Provide the (x, y) coordinate of the cell's center where the given text is located.  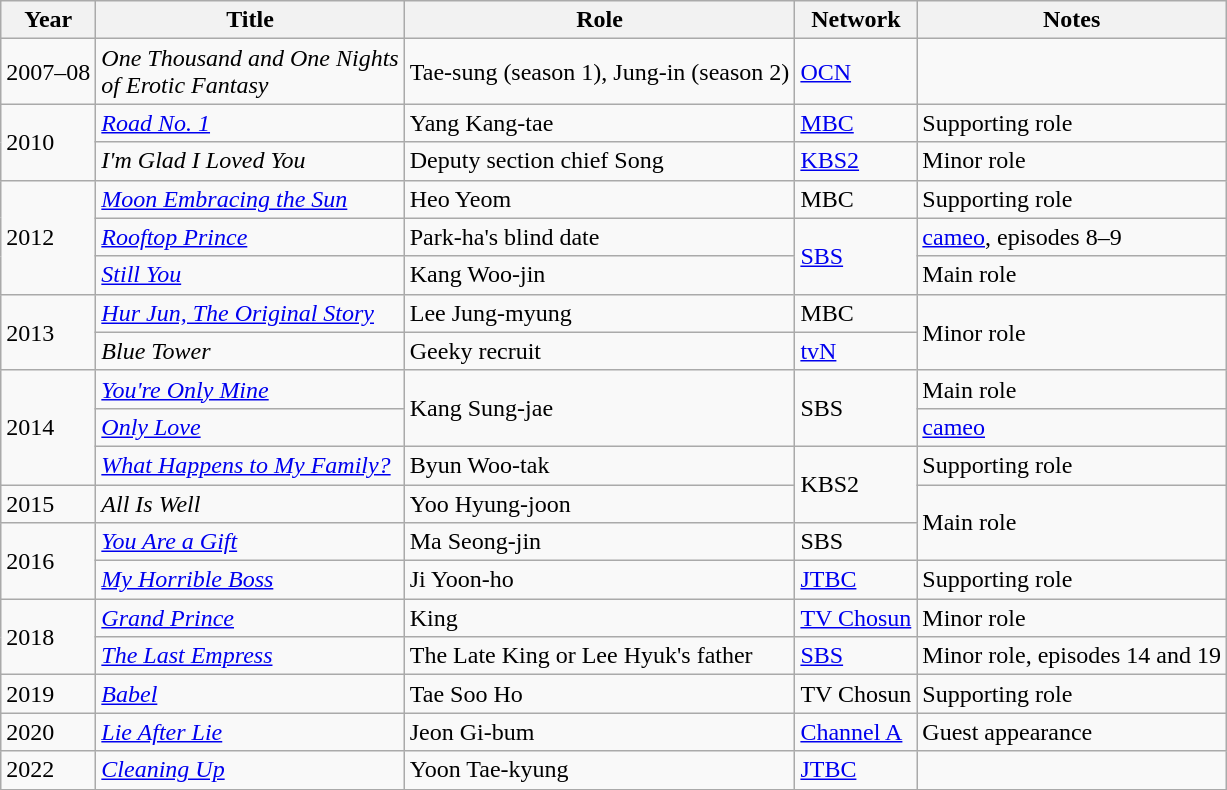
Minor role, episodes 14 and 19 (1072, 656)
Grand Prince (250, 618)
cameo (1072, 427)
Cleaning Up (250, 770)
OCN (856, 72)
2007–08 (48, 72)
2015 (48, 503)
2013 (48, 332)
Yoo Hyung-joon (600, 503)
All Is Well (250, 503)
Deputy section chief Song (600, 161)
2019 (48, 694)
Park-ha's blind date (600, 237)
Title (250, 20)
Guest appearance (1072, 732)
You're Only Mine (250, 389)
Only Love (250, 427)
Lee Jung-myung (600, 313)
Heo Yeom (600, 199)
Ji Yoon-ho (600, 580)
2016 (48, 561)
Moon Embracing the Sun (250, 199)
Network (856, 20)
Year (48, 20)
My Horrible Boss (250, 580)
Ma Seong-jin (600, 542)
cameo, episodes 8–9 (1072, 237)
2012 (48, 237)
Yang Kang-tae (600, 123)
I'm Glad I Loved You (250, 161)
Blue Tower (250, 351)
The Last Empress (250, 656)
One Thousand and One Nights of Erotic Fantasy (250, 72)
Yoon Tae-kyung (600, 770)
The Late King or Lee Hyuk's father (600, 656)
2020 (48, 732)
Tae-sung (season 1), Jung-in (season 2) (600, 72)
What Happens to My Family? (250, 465)
Byun Woo-tak (600, 465)
Lie After Lie (250, 732)
Still You (250, 275)
2010 (48, 142)
2022 (48, 770)
Hur Jun, The Original Story (250, 313)
Tae Soo Ho (600, 694)
2014 (48, 427)
Babel (250, 694)
Road No. 1 (250, 123)
King (600, 618)
You Are a Gift (250, 542)
Jeon Gi-bum (600, 732)
Notes (1072, 20)
Channel A (856, 732)
Geeky recruit (600, 351)
2018 (48, 637)
Role (600, 20)
tvN (856, 351)
Kang Woo-jin (600, 275)
Rooftop Prince (250, 237)
Kang Sung-jae (600, 408)
